From the cell containing the given text, extract its center point as (x, y) coordinate. 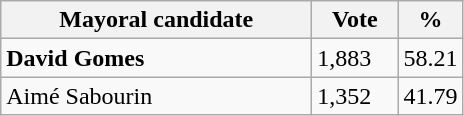
1,883 (355, 58)
Vote (355, 20)
Aimé Sabourin (156, 96)
Mayoral candidate (156, 20)
1,352 (355, 96)
% (430, 20)
41.79 (430, 96)
David Gomes (156, 58)
58.21 (430, 58)
